Locate the cell with the specified text and output its (x, y) center coordinate. 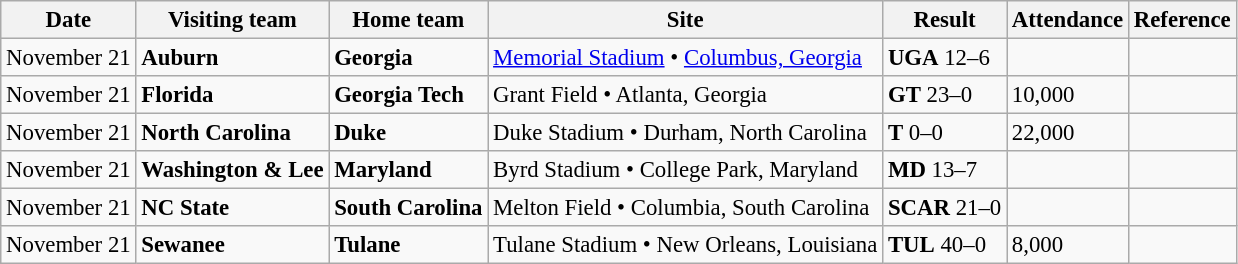
SCAR 21–0 (945, 208)
Auburn (232, 58)
Site (686, 20)
Maryland (408, 170)
TUL 40–0 (945, 245)
Attendance (1067, 20)
Visiting team (232, 20)
Grant Field • Atlanta, Georgia (686, 95)
Melton Field • Columbia, South Carolina (686, 208)
North Carolina (232, 133)
22,000 (1067, 133)
Reference (1182, 20)
South Carolina (408, 208)
Sewanee (232, 245)
Date (68, 20)
Memorial Stadium • Columbus, Georgia (686, 58)
Duke (408, 133)
T 0–0 (945, 133)
Duke Stadium • Durham, North Carolina (686, 133)
Tulane Stadium • New Orleans, Louisiana (686, 245)
Tulane (408, 245)
GT 23–0 (945, 95)
UGA 12–6 (945, 58)
10,000 (1067, 95)
8,000 (1067, 245)
Georgia (408, 58)
Georgia Tech (408, 95)
MD 13–7 (945, 170)
Florida (232, 95)
Home team (408, 20)
NC State (232, 208)
Washington & Lee (232, 170)
Byrd Stadium • College Park, Maryland (686, 170)
Result (945, 20)
